Extract the (X, Y) coordinate from the center of the cell holding the provided text.  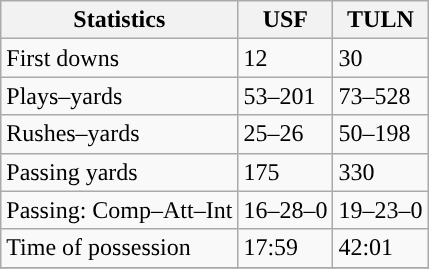
42:01 (380, 248)
50–198 (380, 134)
Rushes–yards (120, 134)
17:59 (286, 248)
12 (286, 58)
330 (380, 172)
First downs (120, 58)
Statistics (120, 20)
73–528 (380, 96)
53–201 (286, 96)
19–23–0 (380, 210)
USF (286, 20)
Passing: Comp–Att–Int (120, 210)
Plays–yards (120, 96)
25–26 (286, 134)
16–28–0 (286, 210)
175 (286, 172)
TULN (380, 20)
30 (380, 58)
Time of possession (120, 248)
Passing yards (120, 172)
